Extract the [X, Y] coordinate from the center of the cell holding the provided text.  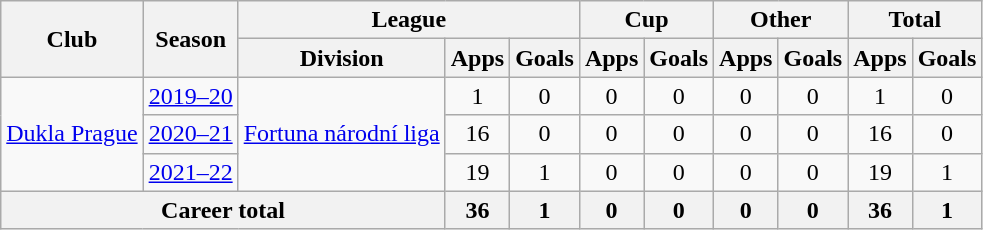
Club [72, 39]
2021–22 [190, 172]
2019–20 [190, 96]
Other [781, 20]
Dukla Prague [72, 134]
Total [915, 20]
2020–21 [190, 134]
League [408, 20]
Career total [223, 210]
Division [342, 58]
Fortuna národní liga [342, 134]
Cup [646, 20]
Season [190, 39]
